From the cell containing the given text, extract its center point as (x, y) coordinate. 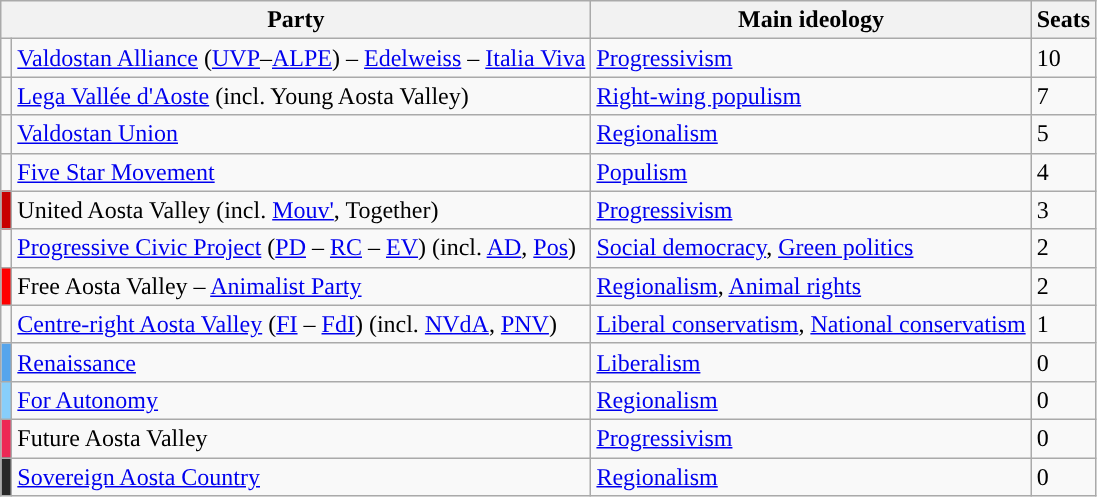
Right-wing populism (811, 96)
Valdostan Alliance (UVP–ALPE) – Edelweiss – Italia Viva (302, 58)
Progressive Civic Project (PD – RC – EV) (incl. AD, Pos) (302, 248)
Party (296, 20)
Centre-right Aosta Valley (FI – FdI) (incl. NVdA, PNV) (302, 324)
Regionalism, Animal rights (811, 286)
Free Aosta Valley – Animalist Party (302, 286)
Liberal conservatism, National conservatism (811, 324)
1 (1063, 324)
3 (1063, 210)
Lega Vallée d'Aoste (incl. Young Aosta Valley) (302, 96)
Five Star Movement (302, 172)
Valdostan Union (302, 134)
Liberalism (811, 362)
7 (1063, 96)
10 (1063, 58)
Sovereign Aosta Country (302, 477)
Future Aosta Valley (302, 438)
Populism (811, 172)
5 (1063, 134)
Seats (1063, 20)
United Aosta Valley (incl. Mouv', Together) (302, 210)
For Autonomy (302, 400)
Main ideology (811, 20)
Renaissance (302, 362)
Social democracy, Green politics (811, 248)
4 (1063, 172)
